Identify which cell holds the provided text, then report its [x, y] central coordinate. 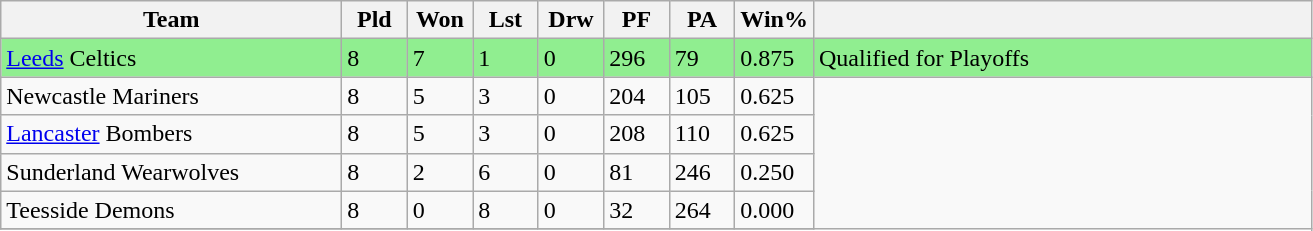
Win% [774, 20]
208 [637, 134]
105 [702, 96]
Lst [506, 20]
Drw [571, 20]
Qualified for Playoffs [1062, 58]
110 [702, 134]
2 [440, 172]
246 [702, 172]
7 [440, 58]
Sunderland Wearwolves [172, 172]
Team [172, 20]
Won [440, 20]
79 [702, 58]
0.000 [774, 210]
32 [637, 210]
204 [637, 96]
Lancaster Bombers [172, 134]
PF [637, 20]
81 [637, 172]
0.875 [774, 58]
6 [506, 172]
264 [702, 210]
Leeds Celtics [172, 58]
PA [702, 20]
Pld [375, 20]
0.250 [774, 172]
296 [637, 58]
Teesside Demons [172, 210]
Newcastle Mariners [172, 96]
1 [506, 58]
